For the text-containing cell, return its midpoint in (X, Y) coordinate format. 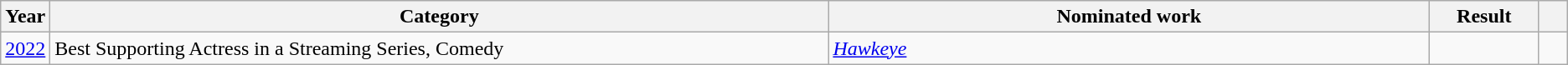
Result (1484, 17)
Nominated work (1129, 17)
Year (25, 17)
Best Supporting Actress in a Streaming Series, Comedy (439, 48)
Category (439, 17)
2022 (25, 48)
Hawkeye (1129, 48)
